Return the (X, Y) coordinate for the center point of the cell that contains the specified text.  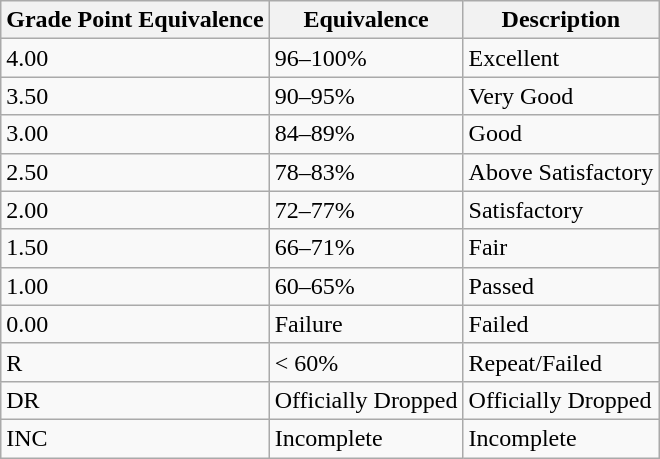
1.50 (135, 248)
60–65% (366, 286)
4.00 (135, 58)
Excellent (561, 58)
Failure (366, 324)
3.00 (135, 134)
Above Satisfactory (561, 172)
72–77% (366, 210)
2.00 (135, 210)
1.00 (135, 286)
R (135, 362)
Very Good (561, 96)
Passed (561, 286)
Repeat/Failed (561, 362)
Good (561, 134)
3.50 (135, 96)
Equivalence (366, 20)
DR (135, 400)
2.50 (135, 172)
< 60% (366, 362)
INC (135, 438)
84–89% (366, 134)
0.00 (135, 324)
Grade Point Equivalence (135, 20)
90–95% (366, 96)
78–83% (366, 172)
Failed (561, 324)
66–71% (366, 248)
96–100% (366, 58)
Satisfactory (561, 210)
Description (561, 20)
Fair (561, 248)
